Return (x, y) of the center of cell containing provided text 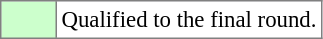
Qualified to the final round. (188, 20)
